Find where the given text appears and provide that cell's center as (X, Y) coordinate. 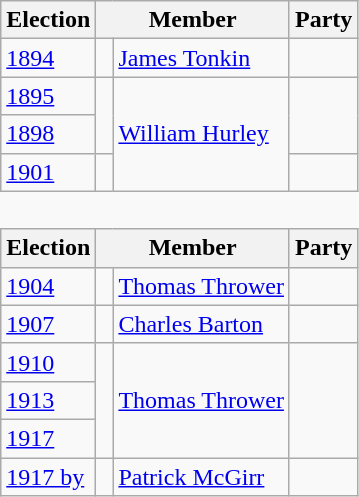
1917 (48, 438)
Charles Barton (202, 324)
1895 (48, 96)
1917 by (48, 477)
James Tonkin (202, 58)
1894 (48, 58)
1910 (48, 362)
William Hurley (202, 134)
1913 (48, 400)
1898 (48, 134)
Patrick McGirr (202, 477)
1904 (48, 286)
1901 (48, 172)
1907 (48, 324)
